Detect which cell encompasses the target text, then output its (X, Y) center coordinate. 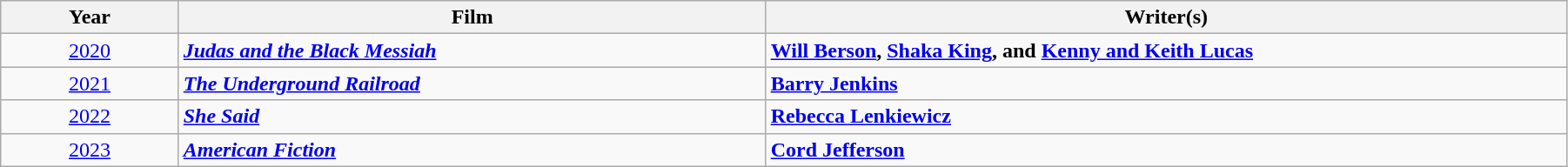
Will Berson, Shaka King, and Kenny and Keith Lucas (1166, 50)
Cord Jefferson (1166, 150)
The Underground Railroad (472, 83)
Barry Jenkins (1166, 83)
American Fiction (472, 150)
Rebecca Lenkiewicz (1166, 117)
2022 (90, 117)
Judas and the Black Messiah (472, 50)
Writer(s) (1166, 17)
2020 (90, 50)
Year (90, 17)
2021 (90, 83)
Film (472, 17)
She Said (472, 117)
2023 (90, 150)
